Identify which cell holds the provided text, then report its [X, Y] central coordinate. 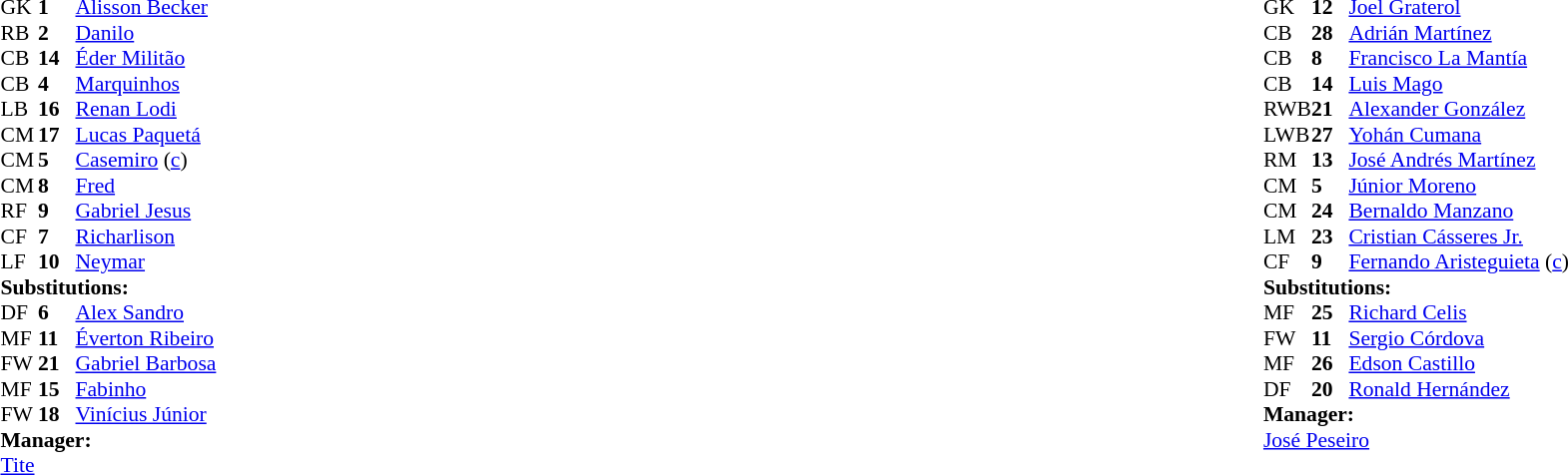
2 [57, 33]
15 [57, 389]
Danilo [146, 33]
RM [1287, 161]
Manager: [108, 440]
24 [1330, 211]
LB [19, 109]
RWB [1287, 109]
25 [1330, 312]
Neymar [146, 262]
13 [1330, 161]
Fabinho [146, 389]
20 [1330, 389]
18 [57, 414]
10 [57, 262]
6 [57, 312]
LF [19, 262]
Renan Lodi [146, 109]
Marquinhos [146, 84]
Gabriel Barbosa [146, 364]
23 [1330, 237]
Gabriel Jesus [146, 211]
Alex Sandro [146, 312]
Vinícius Júnior [146, 414]
Éverton Ribeiro [146, 338]
16 [57, 109]
Fred [146, 186]
27 [1330, 135]
28 [1330, 33]
Éder Militão [146, 59]
17 [57, 135]
LWB [1287, 135]
Richarlison [146, 237]
RB [19, 33]
4 [57, 84]
LM [1287, 237]
7 [57, 237]
Substitutions: [108, 287]
26 [1330, 364]
RF [19, 211]
Lucas Paquetá [146, 135]
Casemiro (c) [146, 161]
